Find where the given text appears and provide that cell's center as [X, Y] coordinate. 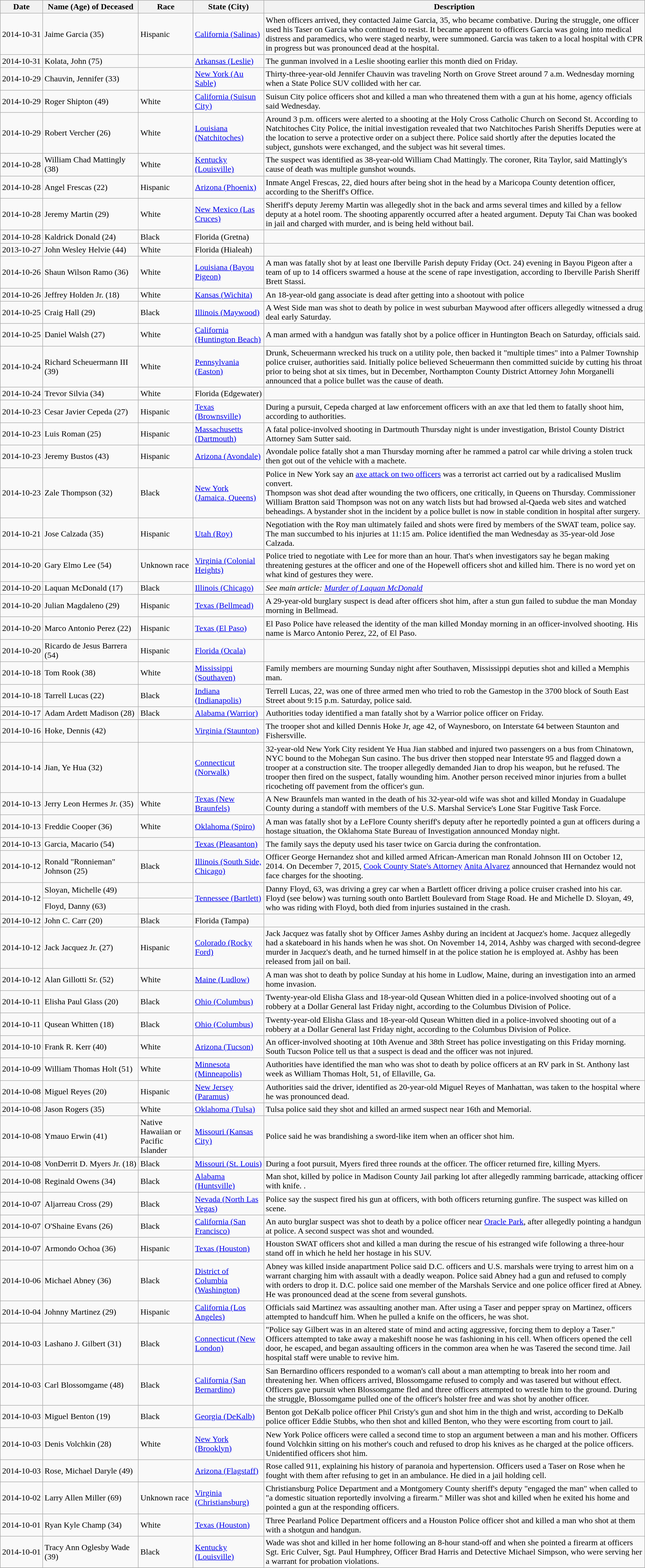
Virginia (Christiansburg) [228, 1498]
Native Hawaiian or Pacific Islander [166, 1136]
California (San Bernardino) [228, 1385]
Oklahoma (Tulsa) [228, 1109]
Illinois (Maywood) [228, 312]
State (City) [228, 7]
Alabama (Warrior) [228, 713]
An 18-year-old gang associate is dead after getting into a shootout with police [454, 295]
Florida (Ocala) [228, 650]
Arkansas (Leslie) [228, 61]
Tarrell Lucas (22) [91, 695]
A man armed with a handgun was fatally shot by a police officer in Huntington Beach on Saturday, officials said. [454, 335]
Aljarreau Cross (29) [91, 1204]
2014-10-21 [21, 534]
Tulsa police said they shot and killed an armed suspect near 16th and Memorial. [454, 1109]
Name (Age) of Deceased [91, 7]
Miguel Reyes (20) [91, 1092]
Denis Volchkin (28) [91, 1444]
Colorado (Rocky Ford) [228, 947]
2014-10-10 [21, 1047]
Gary Elmo Lee (54) [91, 565]
Johnny Martinez (29) [91, 1312]
California (Los Angeles) [228, 1312]
A West Side man was shot to death by police in west suburban Maywood after officers allegedly witnessed a drug deal early Saturday. [454, 312]
Miguel Benton (19) [91, 1416]
Family members are mourning Sunday night after Southaven, Mississippi deputies shot and killed a Memphis man. [454, 673]
New Jersey (Paramus) [228, 1092]
Jaime Garcia (35) [91, 34]
Connecticut (New London) [228, 1344]
2014-10-02 [21, 1498]
Ryan Kyle Champ (34) [91, 1525]
California (Salinas) [228, 34]
California (Huntington Beach) [228, 335]
During a pursuit, Cepeda charged at law enforcement officers with an axe that led them to fatally shoot him, according to authorities. [454, 412]
Shaun Wilson Ramo (36) [91, 272]
Louisiana (Bayou Pigeon) [228, 272]
During a foot pursuit, Myers fired three rounds at the officer. The officer returned fire, killing Myers. [454, 1164]
Ronald "Ronnieman" Johnson (25) [91, 866]
Kansas (Wichita) [228, 295]
A 29-year-old burglary suspect is dead after officers shot him, after a stun gun failed to subdue the man Monday morning in Bellmead. [454, 605]
New York (Brooklyn) [228, 1444]
Nevada (North Las Vegas) [228, 1204]
The family says the deputy used his taser twice on Garcia during the confrontation. [454, 844]
Texas (El Paso) [228, 628]
Reginald Owens (34) [91, 1181]
Jeremy Martin (29) [91, 214]
Authorities today identified a man fatally shot by a Warrior police officer on Friday. [454, 713]
Garcia, Macario (54) [91, 844]
Inmate Angel Frescas, 22, died hours after being shot in the head by a Maricopa County detention officer, according to the Sheriff's Office. [454, 187]
Connecticut (Norwalk) [228, 767]
The trooper shot and killed Dennis Hoke Jr, age 42, of Waynesboro, on Interstate 64 between Staunton and Fishersville. [454, 731]
Florida (Tampa) [228, 921]
Adam Ardett Madison (28) [91, 713]
Lashano J. Gilbert (31) [91, 1344]
Ymauo Erwin (41) [91, 1136]
Freddie Cooper (36) [91, 826]
Police said he was brandishing a sword-like item when an officer shot him. [454, 1136]
Cesar Javier Cepeda (27) [91, 412]
Jerry Leon Hermes Jr. (35) [91, 804]
New York (Au Sable) [228, 79]
Larry Allen Miller (69) [91, 1498]
District of Columbia (Washington) [228, 1280]
Qusean Whitten (18) [91, 1024]
2014-10-16 [21, 731]
Floyd, Danny (63) [91, 906]
A fatal police-involved shooting in Dartmouth Thursday night is under investigation, Bristol County District Attorney Sam Sutter said. [454, 434]
Police say the suspect fired his gun at officers, with both officers returning gunfire. The suspect was killed on scene. [454, 1204]
Tracy Ann Oglesby Wade (39) [91, 1552]
Louisiana (Natchitoches) [228, 133]
Armondo Ochoa (36) [91, 1249]
Description [454, 7]
Kolata, John (75) [91, 61]
Daniel Walsh (27) [91, 335]
Utah (Roy) [228, 534]
Missouri (St. Louis) [228, 1164]
New York (Jamaica, Queens) [228, 493]
2014-10-04 [21, 1312]
Date [21, 7]
Minnesota (Minneapolis) [228, 1069]
Angel Frescas (22) [91, 187]
Marco Antonio Perez (22) [91, 628]
Massachusetts (Dartmouth) [228, 434]
Luis Roman (25) [91, 434]
Jose Calzada (35) [91, 534]
New Mexico (Las Cruces) [228, 214]
California (San Francisco) [228, 1226]
A man was shot to death by police Sunday at his home in Ludlow, Maine, during an investigation into an armed home invasion. [454, 979]
Illinois (Chicago) [228, 588]
Trevor Silvia (34) [91, 394]
The gunman involved in a Leslie shooting earlier this month died on Friday. [454, 61]
Florida (Hialeah) [228, 250]
Mississippi (Southaven) [228, 673]
Texas (Brownsville) [228, 412]
John C. Carr (20) [91, 921]
Jeremy Bustos (43) [91, 456]
Craig Hall (29) [91, 312]
Chauvin, Jennifer (33) [91, 79]
Sloyan, Michelle (49) [91, 890]
Frank R. Kerr (40) [91, 1047]
Richard Scheuermann III (39) [91, 367]
2013-10-27 [21, 250]
Laquan McDonald (17) [91, 588]
Maine (Ludlow) [228, 979]
2014-10-14 [21, 767]
Zale Thompson (32) [91, 493]
Julian Magdaleno (29) [91, 605]
Elisha Paul Glass (20) [91, 1002]
Arizona (Flagstaff) [228, 1471]
Virginia (Colonial Heights) [228, 565]
Oklahoma (Spiro) [228, 826]
Man shot, killed by police in Madison County Jail parking lot after allegedly ramming barricade, attacking officer with knife. . [454, 1181]
Jason Rogers (35) [91, 1109]
John Wesley Helvie (44) [91, 250]
Florida (Edgewater) [228, 394]
VonDerrit D. Myers Jr. (18) [91, 1164]
Alabama (Huntsville) [228, 1181]
Texas (Pleasanton) [228, 844]
Michael Abney (36) [91, 1280]
Jeffrey Holden Jr. (18) [91, 295]
2014-10-09 [21, 1069]
Authorities said the driver, identified as 20-year-old Miguel Reyes of Manhattan, was taken to the hospital where he was pronounced dead. [454, 1092]
Hoke, Dennis (42) [91, 731]
O'Shaine Evans (26) [91, 1226]
Illinois (South Side, Chicago) [228, 866]
Texas (Bellmead) [228, 605]
California (Suisun City) [228, 101]
Virginia (Staunton) [228, 731]
Carl Blossomgame (48) [91, 1385]
Arizona (Phoenix) [228, 187]
Race [166, 7]
Rose, Michael Daryle (49) [91, 1471]
Florida (Gretna) [228, 237]
Alan Gillotti Sr. (52) [91, 979]
Three Pearland Police Department officers and a Houston Police officer shot and killed a man who shot at them with a shotgun and handgun. [454, 1525]
Ricardo de Jesus Barrera (54) [91, 650]
Suisun City police officers shot and killed a man who threatened them with a gun at his home, agency officials said Wednesday. [454, 101]
William Thomas Holt (51) [91, 1069]
2014-10-17 [21, 713]
Roger Shipton (49) [91, 101]
Robert Vercher (26) [91, 133]
Texas (New Braunfels) [228, 804]
Tennessee (Bartlett) [228, 898]
Jian, Ye Hua (32) [91, 767]
Arizona (Tucson) [228, 1047]
Pennsylvania (Easton) [228, 367]
William Chad Mattingly (38) [91, 165]
Tom Rook (38) [91, 673]
Indiana (Indianapolis) [228, 695]
Jack Jacquez Jr. (27) [91, 947]
See main article: Murder of Laquan McDonald [454, 588]
Kaldrick Donald (24) [91, 237]
Georgia (DeKalb) [228, 1416]
Arizona (Avondale) [228, 456]
Missouri (Kansas City) [228, 1136]
2014-10-06 [21, 1280]
